Locate the cell with the specified text and output its (x, y) center coordinate. 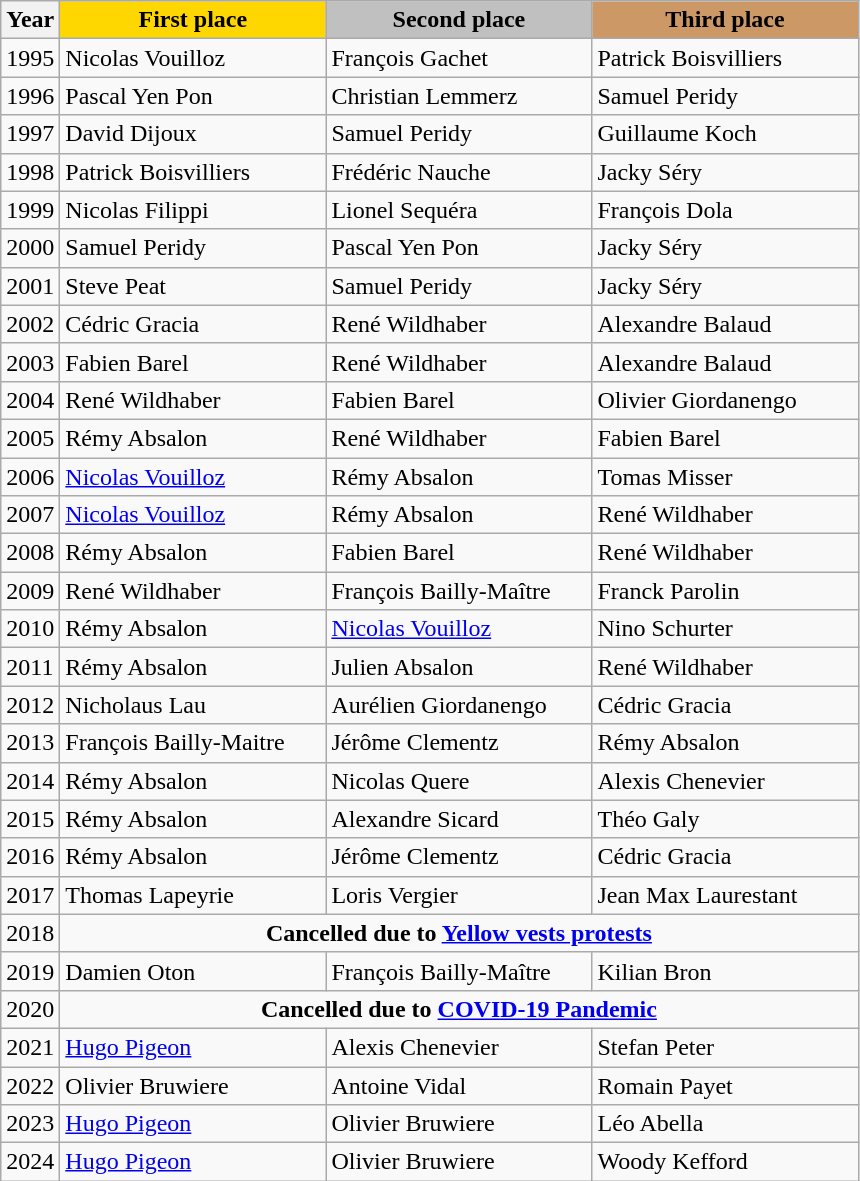
Franck Parolin (725, 591)
Théo Galy (725, 819)
Lionel Sequéra (459, 210)
2006 (30, 477)
Kilian Bron (725, 971)
Woody Kefford (725, 1162)
2000 (30, 248)
Aurélien Giordanengo (459, 705)
2012 (30, 705)
Damien Oton (193, 971)
1996 (30, 96)
2004 (30, 400)
2016 (30, 857)
2020 (30, 1009)
Julien Absalon (459, 667)
1998 (30, 172)
Cancelled due to COVID-19 Pandemic (459, 1009)
Nicholaus Lau (193, 705)
2014 (30, 781)
Romain Payet (725, 1085)
1995 (30, 58)
2024 (30, 1162)
Léo Abella (725, 1124)
Nicolas Quere (459, 781)
Cancelled due to Yellow vests protests (459, 933)
Steve Peat (193, 286)
2009 (30, 591)
Christian Lemmerz (459, 96)
2001 (30, 286)
Second place (459, 20)
Stefan Peter (725, 1047)
2003 (30, 362)
François Dola (725, 210)
2015 (30, 819)
François Gachet (459, 58)
1999 (30, 210)
2019 (30, 971)
2018 (30, 933)
2013 (30, 743)
Nino Schurter (725, 629)
Frédéric Nauche (459, 172)
Loris Vergier (459, 895)
2002 (30, 324)
2007 (30, 515)
Guillaume Koch (725, 134)
1997 (30, 134)
François Bailly-Maitre (193, 743)
First place (193, 20)
Alexandre Sicard (459, 819)
2008 (30, 553)
2022 (30, 1085)
Year (30, 20)
2005 (30, 438)
David Dijoux (193, 134)
2021 (30, 1047)
2011 (30, 667)
Antoine Vidal (459, 1085)
Nicolas Filippi (193, 210)
Tomas Misser (725, 477)
2010 (30, 629)
Olivier Giordanengo (725, 400)
2023 (30, 1124)
2017 (30, 895)
Jean Max Laurestant (725, 895)
Third place (725, 20)
Thomas Lapeyrie (193, 895)
